For the text-containing cell, return its midpoint in (X, Y) coordinate format. 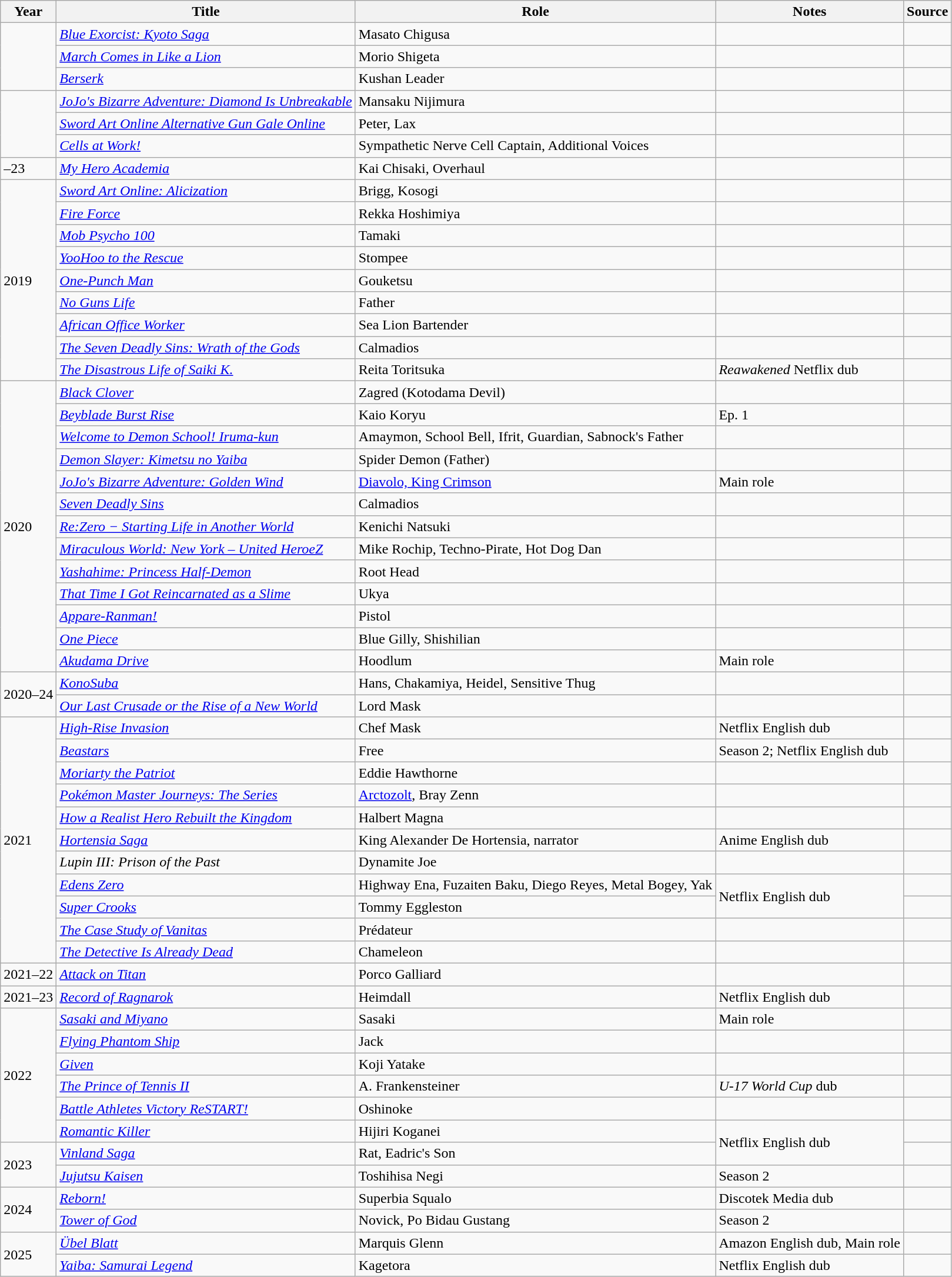
Title (206, 12)
Discotek Media dub (810, 1198)
Given (206, 1064)
Pokémon Master Journeys: The Series (206, 795)
Zagred (Kotodama Devil) (535, 392)
Pistol (535, 616)
Reita Toritsuka (535, 370)
Akudama Drive (206, 661)
Dynamite Joe (535, 862)
Lupin III: Prison of the Past (206, 862)
Sword Art Online: Alicization (206, 191)
Yashahime: Princess Half-Demon (206, 571)
Chef Mask (535, 728)
Eddie Hawthorne (535, 773)
Stompee (535, 258)
Welcome to Demon School! Iruma-kun (206, 437)
KonoSuba (206, 683)
Re:Zero − Starting Life in Another World (206, 526)
Father (535, 303)
2024 (28, 1209)
Sword Art Online Alternative Gun Gale Online (206, 124)
2021 (28, 840)
A. Frankensteiner (535, 1086)
That Time I Got Reincarnated as a Slime (206, 594)
Romantic Killer (206, 1131)
2021–22 (28, 974)
Mansaku Nijimura (535, 101)
2021–23 (28, 997)
Sympathetic Nerve Cell Captain, Additional Voices (535, 146)
Highway Ena, Fuzaiten Baku, Diego Reyes, Metal Bogey, Yak (535, 885)
Beastars (206, 751)
Our Last Crusade or the Rise of a New World (206, 706)
High-Rise Invasion (206, 728)
March Comes in Like a Lion (206, 56)
Vinland Saga (206, 1153)
Amaymon, School Bell, Ifrit, Guardian, Sabnock's Father (535, 437)
Moriarty the Patriot (206, 773)
The Seven Deadly Sins: Wrath of the Gods (206, 348)
Miraculous World: New York – United HeroeZ (206, 549)
Halbert Magna (535, 818)
Edens Zero (206, 885)
Mob Psycho 100 (206, 235)
2020–24 (28, 695)
African Office Worker (206, 325)
Root Head (535, 571)
Role (535, 12)
Novick, Po Bidau Gustang (535, 1221)
Year (28, 12)
Sasaki and Miyano (206, 1019)
The Prince of Tennis II (206, 1086)
Rat, Eadric's Son (535, 1153)
U-17 World Cup dub (810, 1086)
2025 (28, 1254)
JoJo's Bizarre Adventure: Diamond Is Unbreakable (206, 101)
How a Realist Hero Rebuilt the Kingdom (206, 818)
Ukya (535, 594)
Season 2; Netflix English dub (810, 751)
Heimdall (535, 997)
Demon Slayer: Kimetsu no Yaiba (206, 459)
Super Crooks (206, 907)
Peter, Lax (535, 124)
Kaio Koryu (535, 415)
Free (535, 751)
Appare-Ranman! (206, 616)
Lord Mask (535, 706)
No Guns Life (206, 303)
Yaiba: Samurai Legend (206, 1265)
Jujutsu Kaisen (206, 1176)
Toshihisa Negi (535, 1176)
2023 (28, 1165)
Sasaki (535, 1019)
Hortensia Saga (206, 840)
Jack (535, 1042)
One Piece (206, 638)
One-Punch Man (206, 281)
2019 (28, 280)
Tamaki (535, 235)
Gouketsu (535, 281)
Amazon English dub, Main role (810, 1243)
Arctozolt, Bray Zenn (535, 795)
Hijiri Koganei (535, 1131)
The Detective Is Already Dead (206, 952)
Diavolo, King Crimson (535, 482)
Mike Rochip, Techno-Pirate, Hot Dog Dan (535, 549)
Reawakened Netflix dub (810, 370)
Ep. 1 (810, 415)
JoJo's Bizarre Adventure: Golden Wind (206, 482)
Morio Shigeta (535, 56)
2022 (28, 1075)
Berserk (206, 79)
Chameleon (535, 952)
Attack on Titan (206, 974)
Superbia Squalo (535, 1198)
Fire Force (206, 213)
Kai Chisaki, Overhaul (535, 168)
Brigg, Kosogi (535, 191)
Oshinoke (535, 1109)
Kushan Leader (535, 79)
Rekka Hoshimiya (535, 213)
Record of Ragnarok (206, 997)
Reborn! (206, 1198)
Tommy Eggleston (535, 907)
My Hero Academia (206, 168)
–23 (28, 168)
Blue Gilly, Shishilian (535, 638)
The Disastrous Life of Saiki K. (206, 370)
Beyblade Burst Rise (206, 415)
Hans, Chakamiya, Heidel, Sensitive Thug (535, 683)
Kenichi Natsuki (535, 526)
Cells at Work! (206, 146)
Koji Yatake (535, 1064)
Prédateur (535, 929)
Source (928, 12)
Marquis Glenn (535, 1243)
Übel Blatt (206, 1243)
King Alexander De Hortensia, narrator (535, 840)
2020 (28, 527)
YooHoo to the Rescue (206, 258)
Seven Deadly Sins (206, 504)
Porco Galliard (535, 974)
The Case Study of Vanitas (206, 929)
Kagetora (535, 1265)
Notes (810, 12)
Black Clover (206, 392)
Sea Lion Bartender (535, 325)
Anime English dub (810, 840)
Battle Athletes Victory ReSTART! (206, 1109)
Spider Demon (Father) (535, 459)
Tower of God (206, 1221)
Masato Chigusa (535, 34)
Hoodlum (535, 661)
Flying Phantom Ship (206, 1042)
Blue Exorcist: Kyoto Saga (206, 34)
